Locate the cell with the specified text and output its [X, Y] center coordinate. 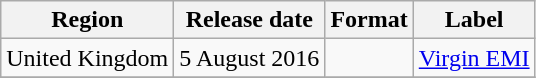
5 August 2016 [250, 58]
United Kingdom [88, 58]
Release date [250, 20]
Label [474, 20]
Virgin EMI [474, 58]
Region [88, 20]
Format [369, 20]
